For the text-containing cell, return its midpoint in (X, Y) coordinate format. 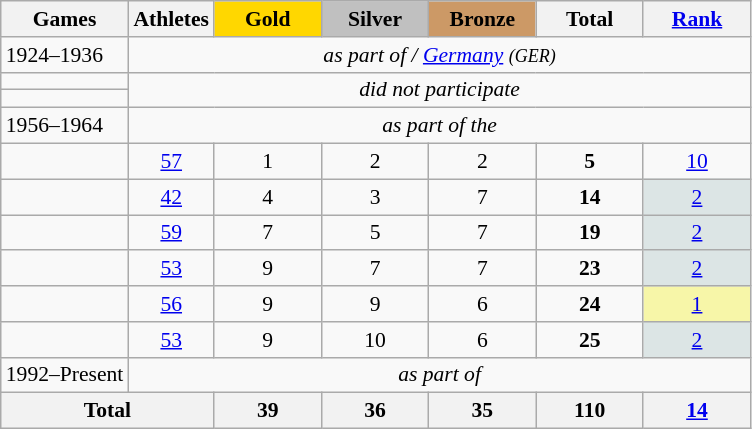
Bronze (482, 19)
Gold (268, 19)
Games (65, 19)
1956–1964 (65, 126)
39 (268, 411)
Rank (696, 19)
110 (590, 411)
56 (171, 304)
36 (374, 411)
3 (374, 197)
23 (590, 269)
19 (590, 233)
as part of / Germany (GER) (439, 55)
1992–Present (65, 375)
42 (171, 197)
as part of the (439, 126)
4 (268, 197)
did not participate (439, 90)
as part of (439, 375)
59 (171, 233)
Athletes (171, 19)
1924–1936 (65, 55)
57 (171, 162)
24 (590, 304)
35 (482, 411)
Silver (374, 19)
25 (590, 340)
